Pinpoint the cell where the given text exists, returning its (x, y) midpoint coordinate. 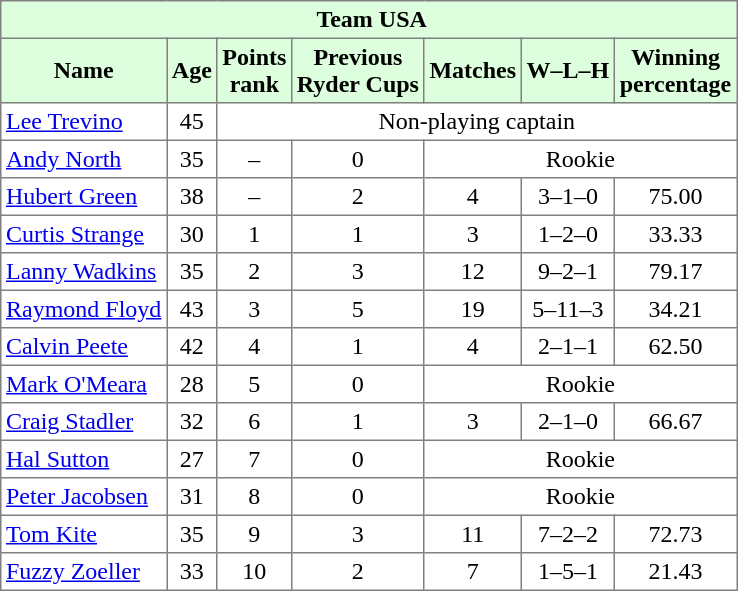
Hal Sutton (84, 459)
11 (472, 534)
33 (192, 572)
72.73 (676, 534)
10 (254, 572)
9 (254, 534)
PreviousRyder Cups (358, 70)
45 (192, 122)
Fuzzy Zoeller (84, 572)
75.00 (676, 197)
Pointsrank (254, 70)
Andy North (84, 159)
Lee Trevino (84, 122)
66.67 (676, 422)
43 (192, 309)
32 (192, 422)
5–11–3 (568, 309)
W–L–H (568, 70)
3–1–0 (568, 197)
1–5–1 (568, 572)
34.21 (676, 309)
Tom Kite (84, 534)
Raymond Floyd (84, 309)
Age (192, 70)
12 (472, 272)
31 (192, 497)
Peter Jacobsen (84, 497)
7–2–2 (568, 534)
79.17 (676, 272)
21.43 (676, 572)
28 (192, 384)
Team USA (369, 20)
Hubert Green (84, 197)
Mark O'Meara (84, 384)
33.33 (676, 234)
Name (84, 70)
1–2–0 (568, 234)
Matches (472, 70)
Calvin Peete (84, 347)
9–2–1 (568, 272)
Non-playing captain (476, 122)
38 (192, 197)
62.50 (676, 347)
Curtis Strange (84, 234)
27 (192, 459)
Lanny Wadkins (84, 272)
42 (192, 347)
2–1–1 (568, 347)
8 (254, 497)
Craig Stadler (84, 422)
30 (192, 234)
6 (254, 422)
2–1–0 (568, 422)
Winningpercentage (676, 70)
19 (472, 309)
